Capture the cell that displays the provided text and extract its [X, Y] central coordinate. 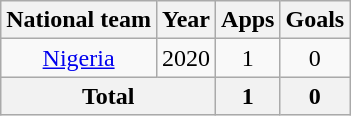
2020 [186, 58]
Total [108, 96]
Goals [315, 20]
Nigeria [79, 58]
Apps [248, 20]
Year [186, 20]
National team [79, 20]
